From the cell containing the given text, extract its center point as [x, y] coordinate. 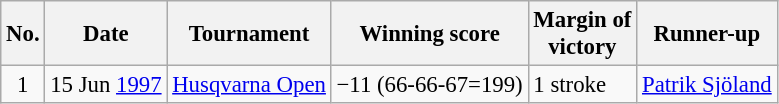
Tournament [249, 34]
−11 (66-66-67=199) [430, 85]
Date [106, 34]
1 stroke [582, 85]
Margin ofvictory [582, 34]
Winning score [430, 34]
Husqvarna Open [249, 85]
15 Jun 1997 [106, 85]
Patrik Sjöland [707, 85]
Runner-up [707, 34]
No. [23, 34]
1 [23, 85]
